Search for the cell housing the specified text and yield its (X, Y) center coordinate. 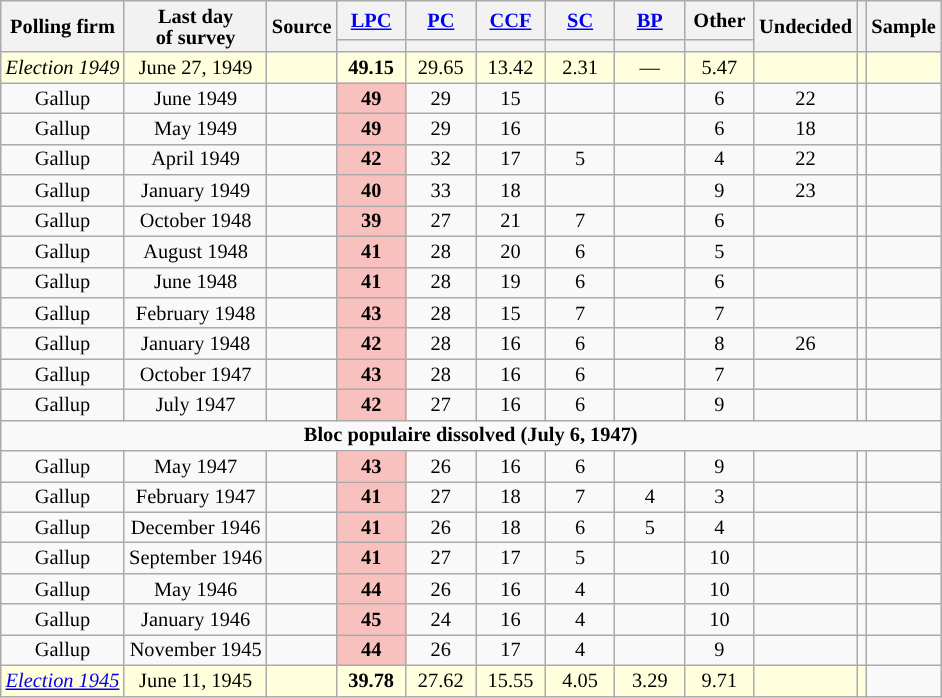
BP (650, 20)
3.29 (650, 680)
23 (806, 190)
November 1945 (196, 650)
January 1949 (196, 190)
February 1947 (196, 496)
June 11, 1945 (196, 680)
13.42 (511, 68)
July 1947 (196, 404)
2.31 (580, 68)
33 (441, 190)
15.55 (511, 680)
29.65 (441, 68)
January 1948 (196, 344)
— (650, 68)
August 1948 (196, 252)
SC (580, 20)
20 (511, 252)
8 (720, 344)
February 1948 (196, 312)
27.62 (441, 680)
May 1949 (196, 128)
4.05 (580, 680)
Election 1949 (62, 68)
49.15 (371, 68)
September 1946 (196, 558)
May 1947 (196, 466)
9.71 (720, 680)
3 (720, 496)
32 (441, 160)
May 1946 (196, 588)
45 (371, 620)
24 (441, 620)
Polling firm (62, 26)
19 (511, 282)
40 (371, 190)
Other (720, 20)
June 1949 (196, 98)
December 1946 (196, 528)
June 1948 (196, 282)
39 (371, 220)
CCF (511, 20)
PC (441, 20)
Bloc populaire dissolved (July 6, 1947) (471, 436)
LPC (371, 20)
5.47 (720, 68)
39.78 (371, 680)
October 1947 (196, 374)
April 1949 (196, 160)
January 1946 (196, 620)
Source (302, 26)
Last day of survey (196, 26)
Sample (903, 26)
Undecided (806, 26)
June 27, 1949 (196, 68)
October 1948 (196, 220)
Election 1945 (62, 680)
21 (511, 220)
